Capture the cell that displays the provided text and extract its (X, Y) central coordinate. 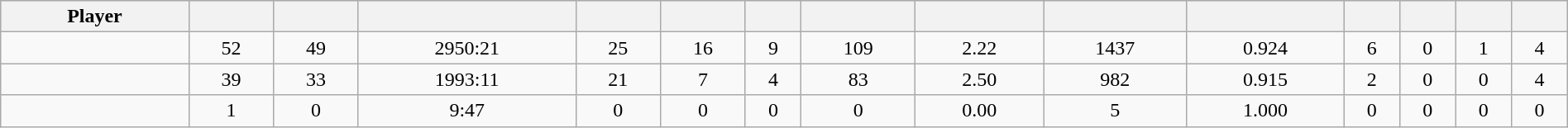
2950:21 (466, 48)
25 (619, 48)
49 (316, 48)
33 (316, 79)
0.00 (979, 111)
39 (232, 79)
83 (858, 79)
1437 (1115, 48)
2.50 (979, 79)
0.924 (1265, 48)
9 (773, 48)
9:47 (466, 111)
1993:11 (466, 79)
0.915 (1265, 79)
2.22 (979, 48)
2 (1372, 79)
52 (232, 48)
1.000 (1265, 111)
982 (1115, 79)
109 (858, 48)
21 (619, 79)
16 (703, 48)
5 (1115, 111)
6 (1372, 48)
7 (703, 79)
Player (94, 17)
